Return the (X, Y) coordinate for the center point of the cell that contains the specified text.  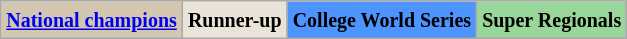
Super Regionals (552, 20)
National champions (92, 20)
College World Series (382, 20)
Runner-up (234, 20)
